Scan for the cell matching the given text and deliver its [x, y] coordinate at center. 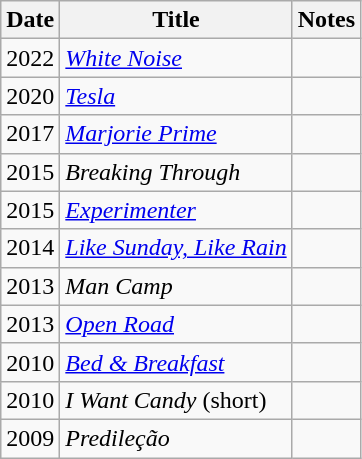
Breaking Through [176, 172]
Open Road [176, 324]
Like Sunday, Like Rain [176, 248]
2022 [30, 58]
Title [176, 20]
Notes [326, 20]
2017 [30, 134]
Predileção [176, 438]
Date [30, 20]
Marjorie Prime [176, 134]
Tesla [176, 96]
2014 [30, 248]
Man Camp [176, 286]
I Want Candy (short) [176, 400]
Experimenter [176, 210]
2020 [30, 96]
White Noise [176, 58]
Bed & Breakfast [176, 362]
2009 [30, 438]
